Output the (x, y) coordinate of the center of the cell containing the given text.  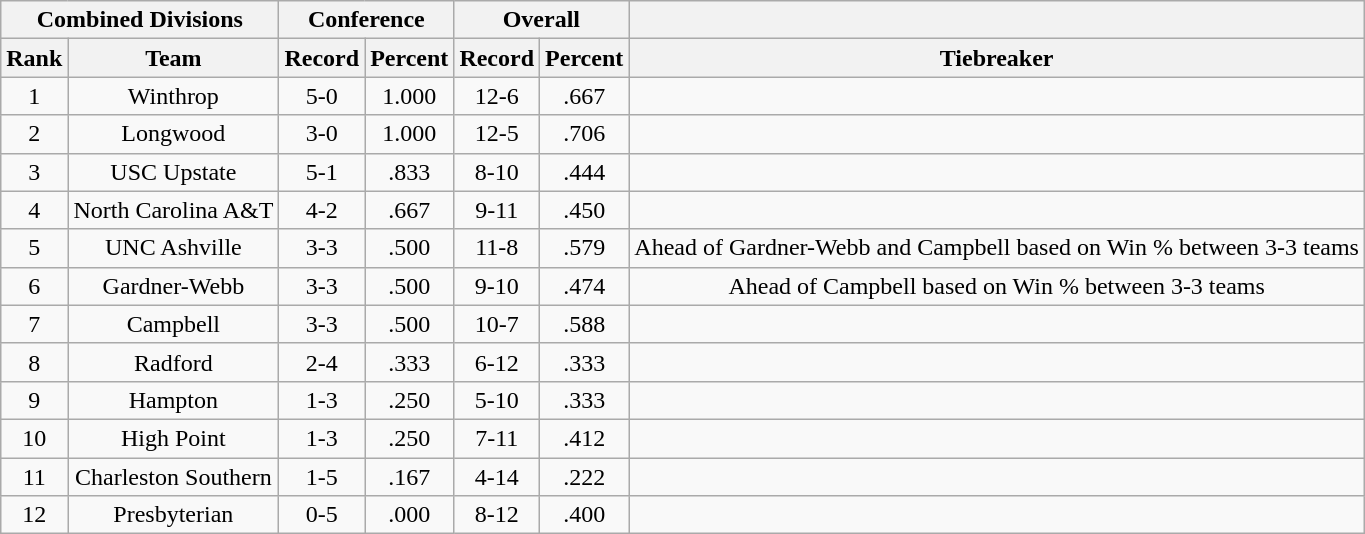
3 (34, 172)
8 (34, 362)
.450 (584, 210)
Team (174, 58)
11 (34, 477)
.000 (410, 515)
0-5 (322, 515)
4 (34, 210)
Rank (34, 58)
2-4 (322, 362)
Longwood (174, 134)
4-14 (497, 477)
1-5 (322, 477)
.833 (410, 172)
.400 (584, 515)
Tiebreaker (997, 58)
6 (34, 286)
8-12 (497, 515)
8-10 (497, 172)
.222 (584, 477)
Charleston Southern (174, 477)
Ahead of Campbell based on Win % between 3-3 teams (997, 286)
Campbell (174, 324)
5-10 (497, 400)
Winthrop (174, 96)
.412 (584, 438)
Overall (542, 20)
.167 (410, 477)
Gardner-Webb (174, 286)
UNC Ashville (174, 248)
High Point (174, 438)
5 (34, 248)
Ahead of Gardner-Webb and Campbell based on Win % between 3-3 teams (997, 248)
3-0 (322, 134)
Conference (366, 20)
12 (34, 515)
4-2 (322, 210)
9-10 (497, 286)
11-8 (497, 248)
.579 (584, 248)
7-11 (497, 438)
2 (34, 134)
12-5 (497, 134)
Presbyterian (174, 515)
6-12 (497, 362)
USC Upstate (174, 172)
9 (34, 400)
Combined Divisions (140, 20)
9-11 (497, 210)
Hampton (174, 400)
7 (34, 324)
10 (34, 438)
North Carolina A&T (174, 210)
.588 (584, 324)
5-1 (322, 172)
5-0 (322, 96)
.474 (584, 286)
1 (34, 96)
12-6 (497, 96)
Radford (174, 362)
10-7 (497, 324)
.706 (584, 134)
.444 (584, 172)
